Determine the [x, y] coordinate at the center of the cell enclosing the given text.  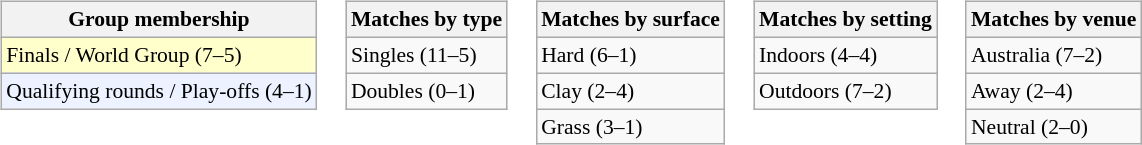
Matches by surface [630, 20]
Indoors (4–4) [846, 55]
Australia (7–2) [1054, 55]
Singles (11–5) [426, 55]
Clay (2–4) [630, 91]
Hard (6–1) [630, 55]
Matches by setting [846, 20]
Matches by venue [1054, 20]
Group membership [158, 20]
Qualifying rounds / Play-offs (4–1) [158, 91]
Away (2–4) [1054, 91]
Outdoors (7–2) [846, 91]
Finals / World Group (7–5) [158, 55]
Neutral (2–0) [1054, 127]
Grass (3–1) [630, 127]
Matches by type [426, 20]
Doubles (0–1) [426, 91]
